Output the (X, Y) coordinate of the center of the cell containing the given text.  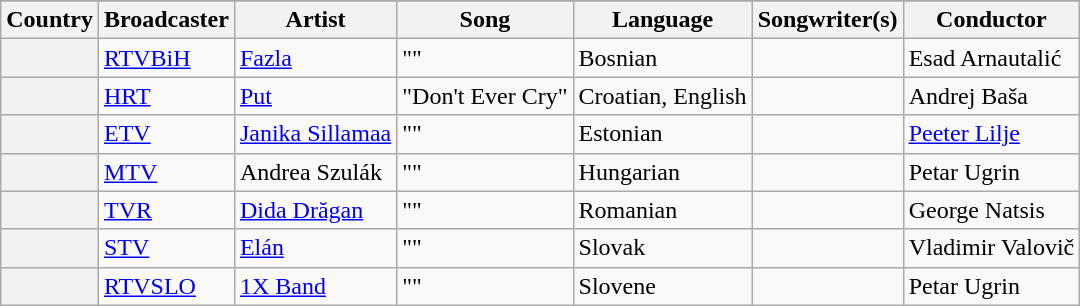
1X Band (315, 286)
Language (662, 20)
Romanian (662, 210)
Hungarian (662, 172)
"Don't Ever Cry" (485, 96)
Peeter Lilje (992, 134)
RTVBiH (166, 58)
Elán (315, 248)
Country (50, 20)
STV (166, 248)
Vladimir Valovič (992, 248)
ETV (166, 134)
TVR (166, 210)
Artist (315, 20)
Slovak (662, 248)
Andrej Baša (992, 96)
Slovene (662, 286)
Andrea Szulák (315, 172)
Put (315, 96)
HRT (166, 96)
Song (485, 20)
Croatian, English (662, 96)
Fazla (315, 58)
Songwriter(s) (828, 20)
Bosnian (662, 58)
Conductor (992, 20)
RTVSLO (166, 286)
Estonian (662, 134)
Broadcaster (166, 20)
Dida Drăgan (315, 210)
Janika Sillamaa (315, 134)
MTV (166, 172)
Esad Arnautalić (992, 58)
George Natsis (992, 210)
